Pinpoint the cell where the given text exists, returning its [X, Y] midpoint coordinate. 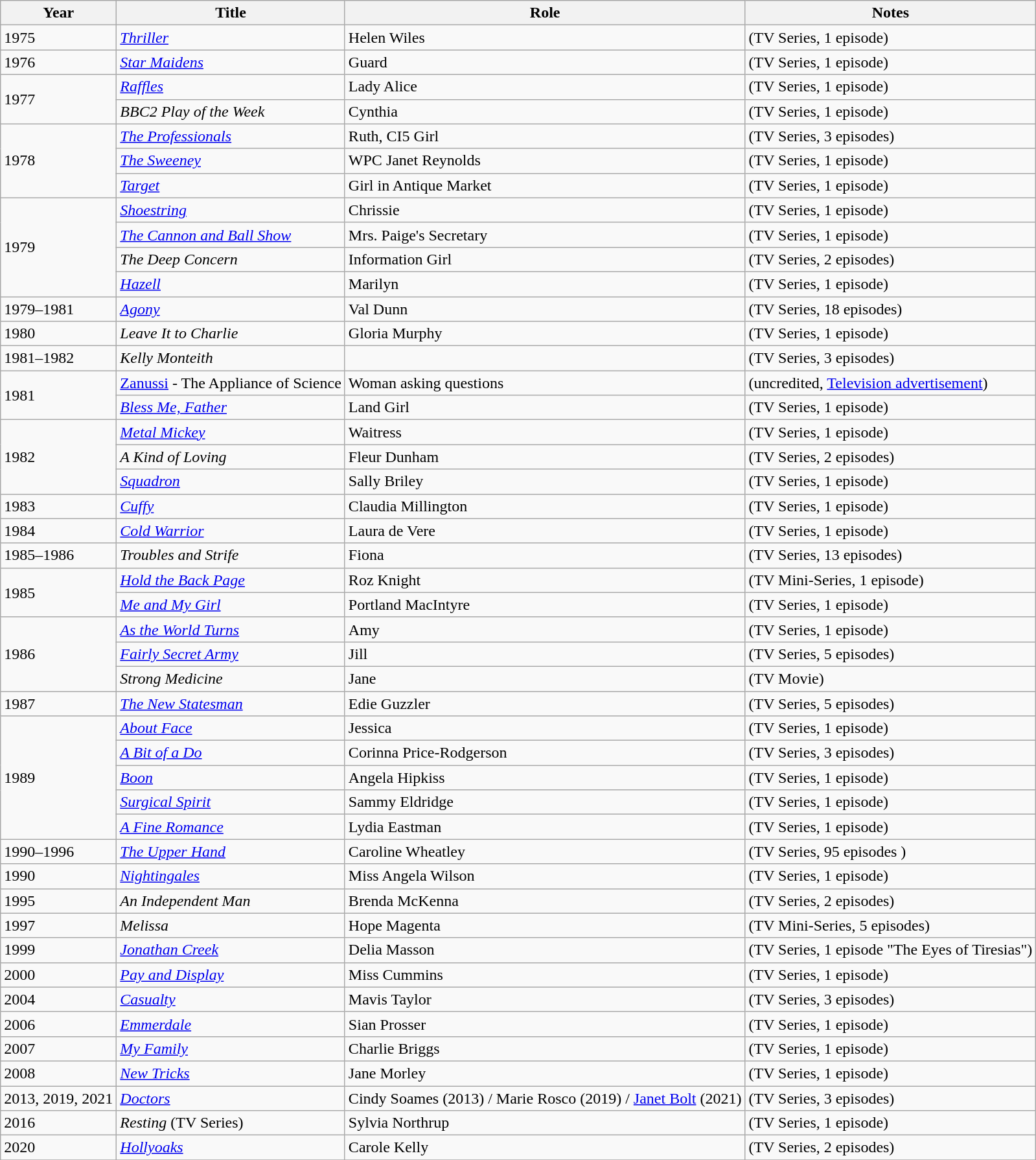
The New Statesman [231, 703]
Mavis Taylor [545, 999]
Corinna Price-Rodgerson [545, 753]
Helen Wiles [545, 38]
1981 [58, 395]
Jessica [545, 728]
Cynthia [545, 111]
BBC2 Play of the Week [231, 111]
(TV Movie) [890, 679]
Squadron [231, 481]
2016 [58, 1123]
Sian Prosser [545, 1024]
(TV Mini-Series, 1 episode) [890, 580]
Emmerdale [231, 1024]
2004 [58, 999]
1995 [58, 901]
Edie Guzzler [545, 703]
1979 [58, 247]
1976 [58, 62]
Sammy Eldridge [545, 802]
Nightingales [231, 876]
Bless Me, Father [231, 408]
1985 [58, 592]
Jonathan Creek [231, 950]
Leave It to Charlie [231, 334]
Carole Kelly [545, 1148]
Cuffy [231, 506]
Jill [545, 654]
Laura de Vere [545, 531]
An Independent Man [231, 901]
Delia Masson [545, 950]
Agony [231, 309]
A Bit of a Do [231, 753]
1975 [58, 38]
About Face [231, 728]
Angela Hipkiss [545, 778]
(TV Mini-Series, 5 episodes) [890, 925]
Melissa [231, 925]
Raffles [231, 87]
Doctors [231, 1098]
Metal Mickey [231, 432]
Miss Cummins [545, 975]
A Fine Romance [231, 827]
New Tricks [231, 1073]
Fleur Dunham [545, 457]
My Family [231, 1049]
2006 [58, 1024]
Jane Morley [545, 1073]
Marilyn [545, 284]
1985–1986 [58, 555]
Hollyoaks [231, 1148]
Notes [890, 13]
Star Maidens [231, 62]
Surgical Spirit [231, 802]
Kelly Monteith [231, 358]
Strong Medicine [231, 679]
Role [545, 13]
Waitress [545, 432]
Pay and Display [231, 975]
The Deep Concern [231, 259]
Cold Warrior [231, 531]
Claudia Millington [545, 506]
1978 [58, 161]
1981–1982 [58, 358]
1999 [58, 950]
Title [231, 13]
(TV Series, 13 episodes) [890, 555]
Thriller [231, 38]
1990–1996 [58, 852]
Sylvia Northrup [545, 1123]
Brenda McKenna [545, 901]
Amy [545, 629]
The Upper Hand [231, 852]
The Cannon and Ball Show [231, 235]
1980 [58, 334]
Miss Angela Wilson [545, 876]
Casualty [231, 999]
Lydia Eastman [545, 827]
(TV Series, 1 episode "The Eyes of Tiresias") [890, 950]
1987 [58, 703]
Mrs. Paige's Secretary [545, 235]
Me and My Girl [231, 605]
Hope Magenta [545, 925]
2013, 2019, 2021 [58, 1098]
Troubles and Strife [231, 555]
Hold the Back Page [231, 580]
(TV Series, 95 episodes ) [890, 852]
Resting (TV Series) [231, 1123]
1990 [58, 876]
1977 [58, 99]
Gloria Murphy [545, 334]
Target [231, 185]
A Kind of Loving [231, 457]
Woman asking questions [545, 383]
As the World Turns [231, 629]
Cindy Soames (2013) / Marie Rosco (2019) / Janet Bolt (2021) [545, 1098]
Boon [231, 778]
Val Dunn [545, 309]
1989 [58, 778]
1986 [58, 654]
1982 [58, 457]
1983 [58, 506]
Land Girl [545, 408]
Portland MacIntyre [545, 605]
2000 [58, 975]
Guard [545, 62]
WPC Janet Reynolds [545, 161]
Hazell [231, 284]
Shoestring [231, 210]
Girl in Antique Market [545, 185]
1984 [58, 531]
Charlie Briggs [545, 1049]
The Sweeney [231, 161]
2020 [58, 1148]
Fiona [545, 555]
(uncredited, Television advertisement) [890, 383]
Chrissie [545, 210]
1979–1981 [58, 309]
1997 [58, 925]
Fairly Secret Army [231, 654]
Ruth, CI5 Girl [545, 136]
Roz Knight [545, 580]
Information Girl [545, 259]
Zanussi - The Appliance of Science [231, 383]
2007 [58, 1049]
The Professionals [231, 136]
(TV Series, 18 episodes) [890, 309]
Year [58, 13]
Caroline Wheatley [545, 852]
Jane [545, 679]
2008 [58, 1073]
Lady Alice [545, 87]
Sally Briley [545, 481]
